Capture the cell that displays the provided text and extract its [x, y] central coordinate. 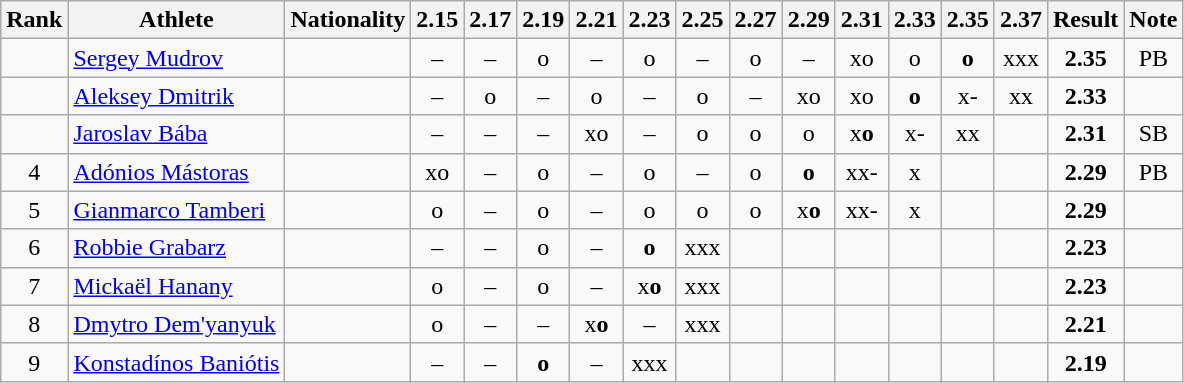
Rank [34, 20]
Mickaël Hanany [176, 286]
Dmytro Dem'yanyuk [176, 324]
2.25 [702, 20]
5 [34, 210]
Gianmarco Tamberi [176, 210]
Sergey Mudrov [176, 58]
6 [34, 248]
Konstadínos Baniótis [176, 362]
2.17 [490, 20]
Athlete [176, 20]
Nationality [348, 20]
Jaroslav Bába [176, 134]
2.37 [1020, 20]
9 [34, 362]
2.27 [756, 20]
SB [1154, 134]
Robbie Grabarz [176, 248]
7 [34, 286]
8 [34, 324]
Result [1085, 20]
2.15 [438, 20]
4 [34, 172]
Note [1154, 20]
Adónios Mástoras [176, 172]
Aleksey Dmitrik [176, 96]
